Output the (x, y) coordinate of the center of the cell containing the given text.  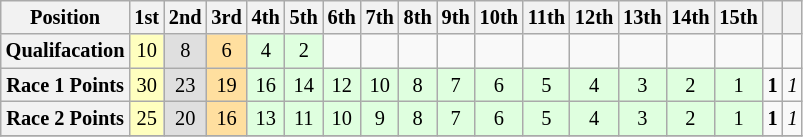
11th (546, 17)
4th (266, 17)
15th (739, 17)
23 (186, 85)
6th (342, 17)
3rd (227, 17)
30 (146, 85)
9th (456, 17)
1st (146, 17)
14th (690, 17)
9 (380, 118)
Qualifacation (66, 51)
19 (227, 85)
13 (266, 118)
12th (594, 17)
12 (342, 85)
13th (642, 17)
14 (304, 85)
11 (304, 118)
20 (186, 118)
Position (66, 17)
8th (418, 17)
10th (499, 17)
25 (146, 118)
Race 1 Points (66, 85)
Race 2 Points (66, 118)
5th (304, 17)
2nd (186, 17)
7th (380, 17)
